Pinpoint the cell where the given text exists, returning its (X, Y) midpoint coordinate. 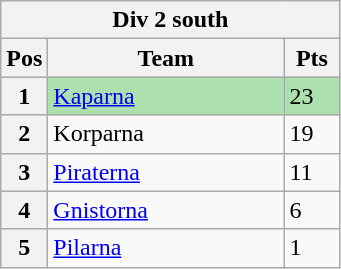
Team (166, 58)
Piraterna (166, 172)
Pts (312, 58)
Pilarna (166, 248)
3 (24, 172)
6 (312, 210)
11 (312, 172)
Korparna (166, 134)
2 (24, 134)
4 (24, 210)
Kaparna (166, 96)
5 (24, 248)
19 (312, 134)
23 (312, 96)
Div 2 south (170, 20)
Pos (24, 58)
Gnistorna (166, 210)
